Output the [X, Y] coordinate of the center of the cell containing the given text.  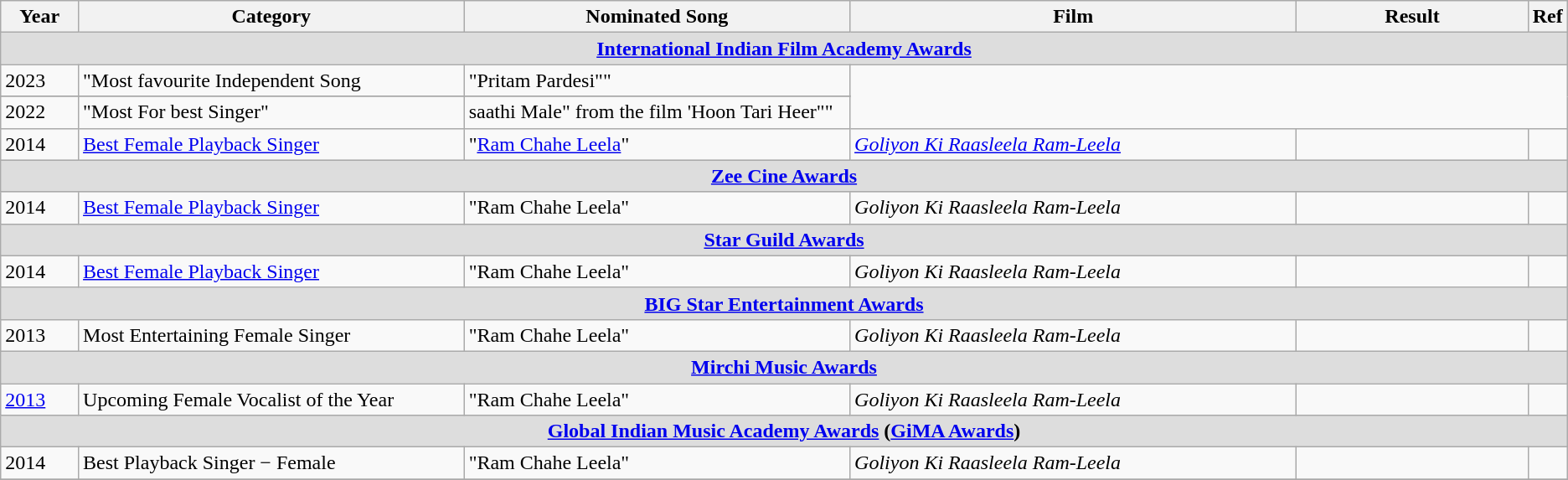
Best Playback Singer − Female [271, 463]
"Most favourite Independent Song [271, 80]
Ref [1548, 17]
"Most For best Singer" [271, 112]
Most Entertaining Female Singer [271, 335]
Upcoming Female Vocalist of the Year [271, 400]
BIG Star Entertainment Awards [784, 303]
2022 [40, 112]
Mirchi Music Awards [784, 367]
Year [40, 17]
Global Indian Music Academy Awards (GiMA Awards) [784, 431]
Category [271, 17]
Film [1074, 17]
saathi Male" from the film 'Hoon Tari Heer"" [657, 112]
Nominated Song [657, 17]
Zee Cine Awards [784, 176]
International Indian Film Academy Awards [784, 49]
Result [1412, 17]
"Pritam Pardesi"" [657, 80]
2023 [40, 80]
Star Guild Awards [784, 240]
